Capture the cell that displays the provided text and extract its [x, y] central coordinate. 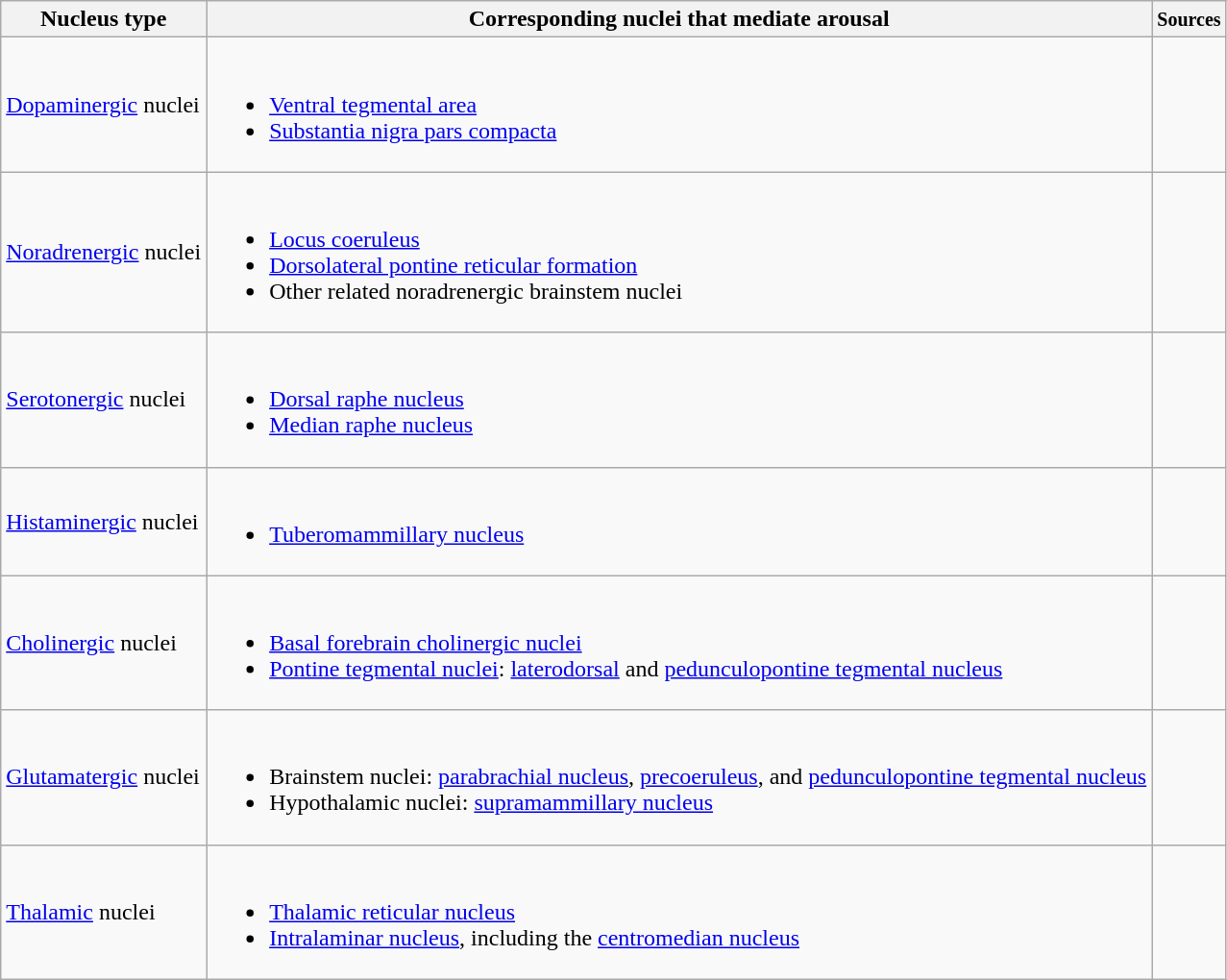
Tuberomammillary nucleus [679, 521]
Thalamic nuclei [104, 912]
Noradrenergic nuclei [104, 252]
Brainstem nuclei: parabrachial nucleus, precoeruleus, and pedunculopontine tegmental nucleusHypothalamic nuclei: supramammillary nucleus [679, 777]
Histaminergic nuclei [104, 521]
Cholinergic nuclei [104, 643]
Glutamatergic nuclei [104, 777]
Ventral tegmental areaSubstantia nigra pars compacta [679, 105]
Sources [1190, 19]
Basal forebrain cholinergic nucleiPontine tegmental nuclei: laterodorsal and pedunculopontine tegmental nucleus [679, 643]
Thalamic reticular nucleusIntralaminar nucleus, including the centromedian nucleus [679, 912]
Nucleus type [104, 19]
Dopaminergic nuclei [104, 105]
Dorsal raphe nucleusMedian raphe nucleus [679, 400]
Serotonergic nuclei [104, 400]
Locus coeruleusDorsolateral pontine reticular formationOther related noradrenergic brainstem nuclei [679, 252]
Corresponding nuclei that mediate arousal [679, 19]
